Find where the given text appears and provide that cell's center as (X, Y) coordinate. 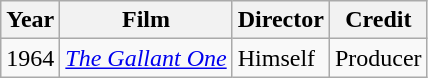
Producer (378, 58)
1964 (30, 58)
Credit (378, 20)
Director (280, 20)
Film (146, 20)
Himself (280, 58)
Year (30, 20)
The Gallant One (146, 58)
